Provide the [x, y] coordinate of the cell's center where the given text is located.  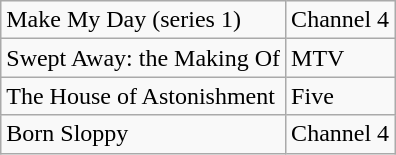
Born Sloppy [144, 134]
MTV [340, 58]
The House of Astonishment [144, 96]
Swept Away: the Making Of [144, 58]
Five [340, 96]
Make My Day (series 1) [144, 20]
